Determine the [x, y] coordinate at the center of the cell enclosing the given text.  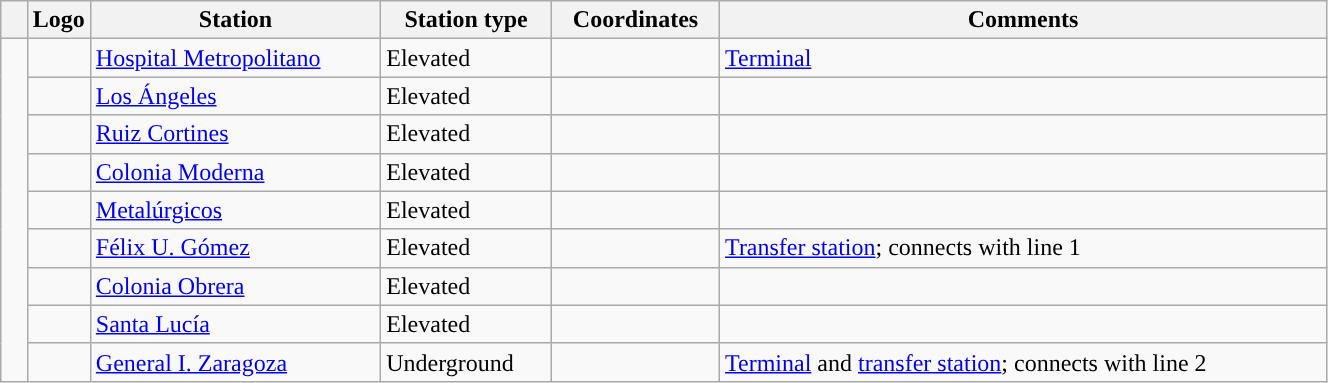
Station [235, 20]
Station type [466, 20]
Coordinates [635, 20]
Terminal and transfer station; connects with line 2 [1024, 362]
Comments [1024, 20]
Los Ángeles [235, 96]
Félix U. Gómez [235, 248]
Colonia Moderna [235, 172]
Colonia Obrera [235, 286]
Transfer station; connects with line 1 [1024, 248]
Terminal [1024, 58]
Hospital Metropolitano [235, 58]
Ruiz Cortines [235, 134]
General I. Zaragoza [235, 362]
Santa Lucía [235, 324]
Metalúrgicos [235, 210]
Underground [466, 362]
Logo [58, 20]
